Pinpoint the cell where the given text exists, returning its [x, y] midpoint coordinate. 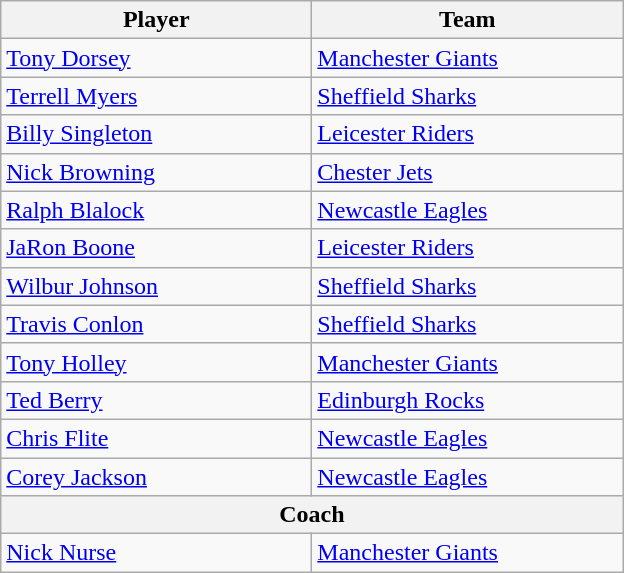
Billy Singleton [156, 134]
Ralph Blalock [156, 210]
Team [468, 20]
JaRon Boone [156, 248]
Edinburgh Rocks [468, 400]
Travis Conlon [156, 324]
Tony Dorsey [156, 58]
Corey Jackson [156, 477]
Nick Browning [156, 172]
Chris Flite [156, 438]
Nick Nurse [156, 553]
Tony Holley [156, 362]
Chester Jets [468, 172]
Wilbur Johnson [156, 286]
Player [156, 20]
Coach [312, 515]
Terrell Myers [156, 96]
Ted Berry [156, 400]
